Pinpoint the cell where the given text exists, returning its (X, Y) midpoint coordinate. 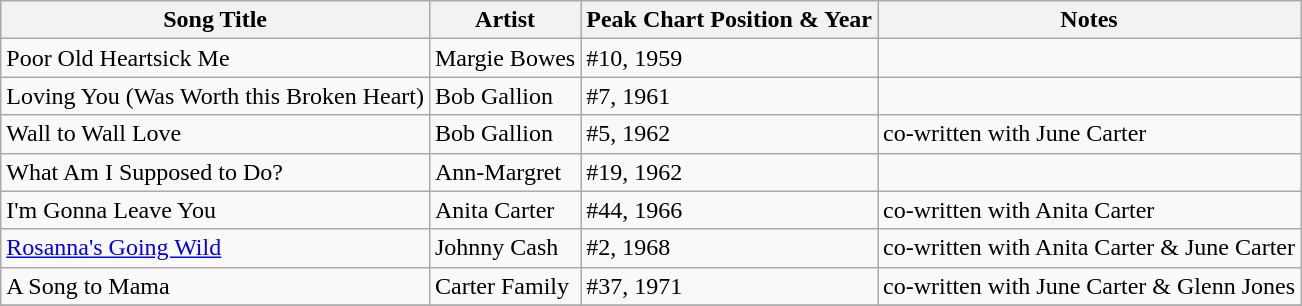
co-written with Anita Carter & June Carter (1090, 248)
#37, 1971 (730, 286)
#10, 1959 (730, 58)
Ann-Margret (504, 172)
#19, 1962 (730, 172)
co-written with June Carter & Glenn Jones (1090, 286)
What Am I Supposed to Do? (216, 172)
A Song to Mama (216, 286)
Margie Bowes (504, 58)
#7, 1961 (730, 96)
Rosanna's Going Wild (216, 248)
#2, 1968 (730, 248)
Wall to Wall Love (216, 134)
co-written with Anita Carter (1090, 210)
Peak Chart Position & Year (730, 20)
Anita Carter (504, 210)
#5, 1962 (730, 134)
Song Title (216, 20)
Johnny Cash (504, 248)
Notes (1090, 20)
I'm Gonna Leave You (216, 210)
Poor Old Heartsick Me (216, 58)
#44, 1966 (730, 210)
Loving You (Was Worth this Broken Heart) (216, 96)
co-written with June Carter (1090, 134)
Artist (504, 20)
Carter Family (504, 286)
